Identify which cell holds the provided text, then report its [X, Y] central coordinate. 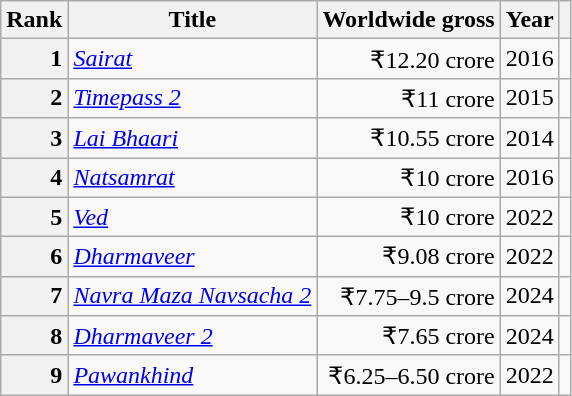
2014 [530, 138]
Worldwide gross [408, 20]
Dharmaveer 2 [192, 336]
5 [34, 217]
2 [34, 98]
7 [34, 296]
3 [34, 138]
Timepass 2 [192, 98]
9 [34, 375]
₹6.25–6.50 crore [408, 375]
4 [34, 178]
Lai Bhaari [192, 138]
Pawankhind [192, 375]
Ved [192, 217]
₹11 crore [408, 98]
6 [34, 257]
Natsamrat [192, 178]
Sairat [192, 59]
₹7.65 crore [408, 336]
Rank [34, 20]
₹10.55 crore [408, 138]
₹7.75–9.5 crore [408, 296]
2015 [530, 98]
8 [34, 336]
Dharmaveer [192, 257]
Navra Maza Navsacha 2 [192, 296]
Title [192, 20]
1 [34, 59]
₹9.08 crore [408, 257]
₹12.20 crore [408, 59]
Year [530, 20]
